Detect which cell encompasses the target text, then output its [X, Y] center coordinate. 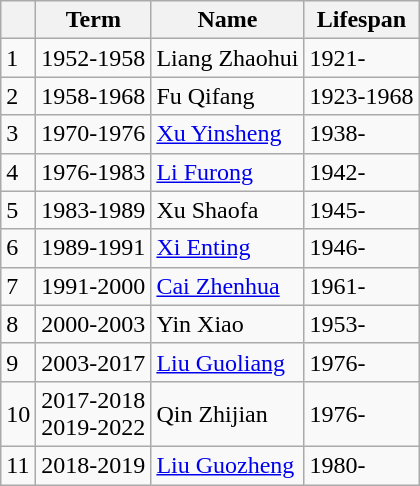
2003-2017 [94, 362]
1921- [362, 58]
Liu Guoliang [228, 362]
Xu Yinsheng [228, 134]
3 [18, 134]
1976-1983 [94, 172]
1958-1968 [94, 96]
1980- [362, 465]
1923-1968 [362, 96]
1991-2000 [94, 286]
1 [18, 58]
1989-1991 [94, 248]
Qin Zhijian [228, 414]
Li Furong [228, 172]
Liu Guozheng [228, 465]
1983-1989 [94, 210]
11 [18, 465]
Lifespan [362, 20]
1961- [362, 286]
2018-2019 [94, 465]
Xi Enting [228, 248]
7 [18, 286]
9 [18, 362]
1938- [362, 134]
10 [18, 414]
1970-1976 [94, 134]
2000-2003 [94, 324]
Liang Zhaohui [228, 58]
Fu Qifang [228, 96]
4 [18, 172]
5 [18, 210]
2 [18, 96]
1945- [362, 210]
6 [18, 248]
1952-1958 [94, 58]
1946- [362, 248]
1953- [362, 324]
2017-2018 2019-2022 [94, 414]
Term [94, 20]
8 [18, 324]
1942- [362, 172]
Cai Zhenhua [228, 286]
Yin Xiao [228, 324]
Name [228, 20]
Xu Shaofa [228, 210]
